Search for the cell housing the specified text and yield its [x, y] center coordinate. 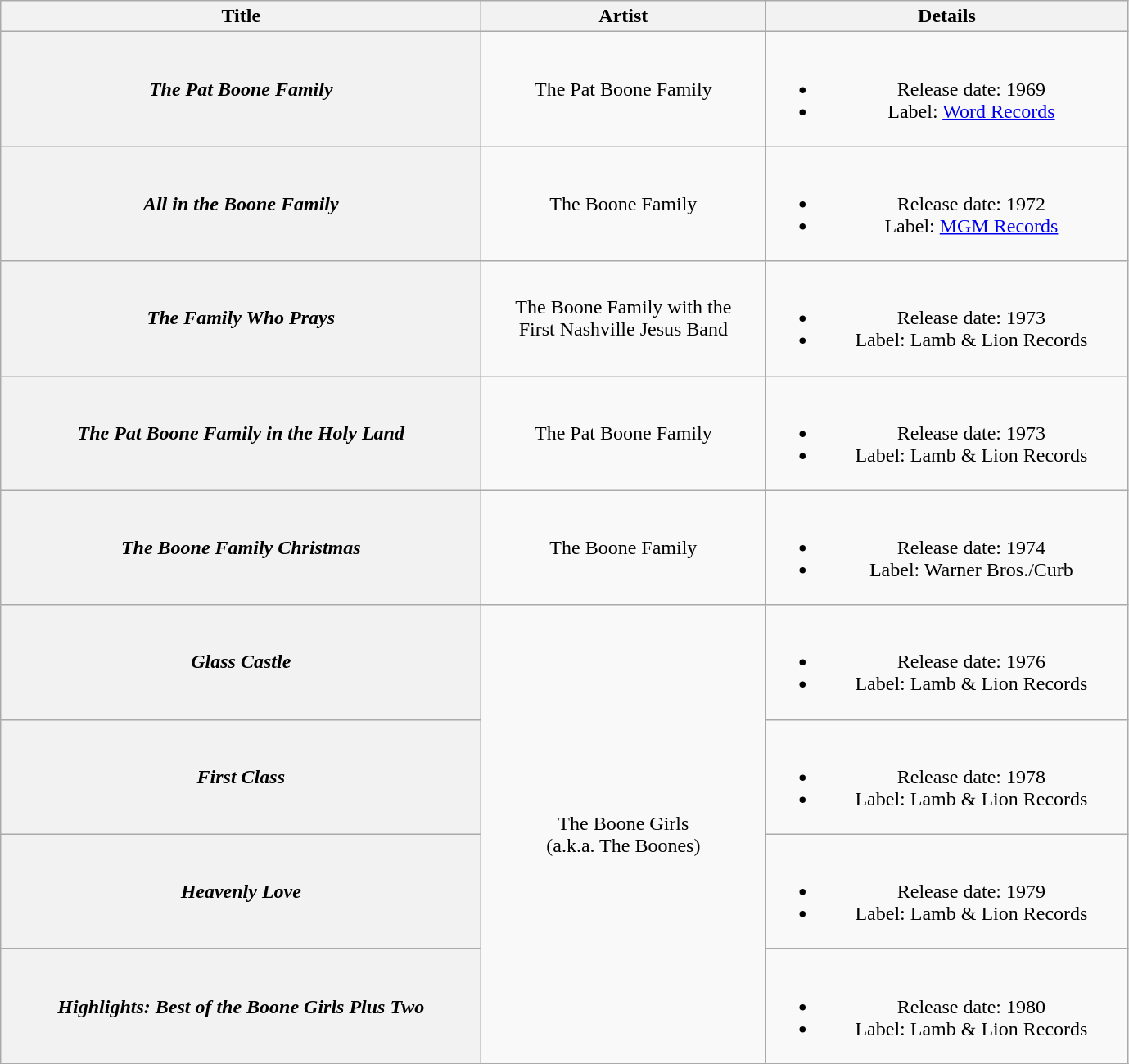
Release date: 1978Label: Lamb & Lion Records [946, 777]
The Family Who Prays [241, 318]
Title [241, 16]
Heavenly Love [241, 891]
Release date: 1972Label: MGM Records [946, 204]
The Boone Family with theFirst Nashville Jesus Band [624, 318]
Release date: 1974Label: Warner Bros./Curb [946, 548]
The Boone Family Christmas [241, 548]
Artist [624, 16]
Release date: 1979Label: Lamb & Lion Records [946, 891]
All in the Boone Family [241, 204]
The Boone Girls(a.k.a. The Boones) [624, 834]
First Class [241, 777]
Glass Castle [241, 662]
Highlights: Best of the Boone Girls Plus Two [241, 1006]
The Pat Boone Family in the Holy Land [241, 433]
Release date: 1980Label: Lamb & Lion Records [946, 1006]
Details [946, 16]
Release date: 1969Label: Word Records [946, 89]
Release date: 1976Label: Lamb & Lion Records [946, 662]
